Capture the cell that displays the provided text and extract its (x, y) central coordinate. 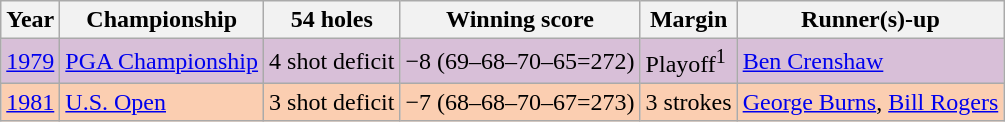
PGA Championship (162, 62)
Ben Crenshaw (870, 62)
Year (30, 20)
−7 (68–68–70–67=273) (520, 102)
Runner(s)-up (870, 20)
1981 (30, 102)
Winning score (520, 20)
Championship (162, 20)
Playoff1 (688, 62)
3 shot deficit (332, 102)
1979 (30, 62)
54 holes (332, 20)
Margin (688, 20)
−8 (69–68–70–65=272) (520, 62)
4 shot deficit (332, 62)
3 strokes (688, 102)
U.S. Open (162, 102)
George Burns, Bill Rogers (870, 102)
